Find where the given text appears and provide that cell's center as [x, y] coordinate. 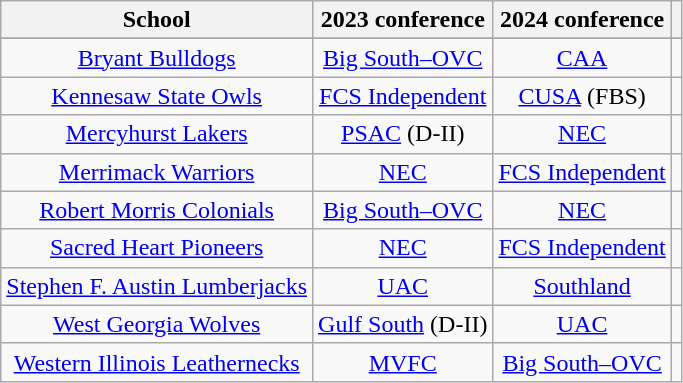
School [157, 20]
West Georgia Wolves [157, 324]
Stephen F. Austin Lumberjacks [157, 286]
Sacred Heart Pioneers [157, 248]
Southland [582, 286]
PSAC (D-II) [403, 134]
Gulf South (D-II) [403, 324]
Mercyhurst Lakers [157, 134]
2023 conference [403, 20]
CUSA (FBS) [582, 96]
CAA [582, 58]
MVFC [403, 362]
Bryant Bulldogs [157, 58]
Kennesaw State Owls [157, 96]
Robert Morris Colonials [157, 210]
Western Illinois Leathernecks [157, 362]
2024 conference [582, 20]
Merrimack Warriors [157, 172]
